Extract the (x, y) coordinate from the center of the cell holding the provided text.  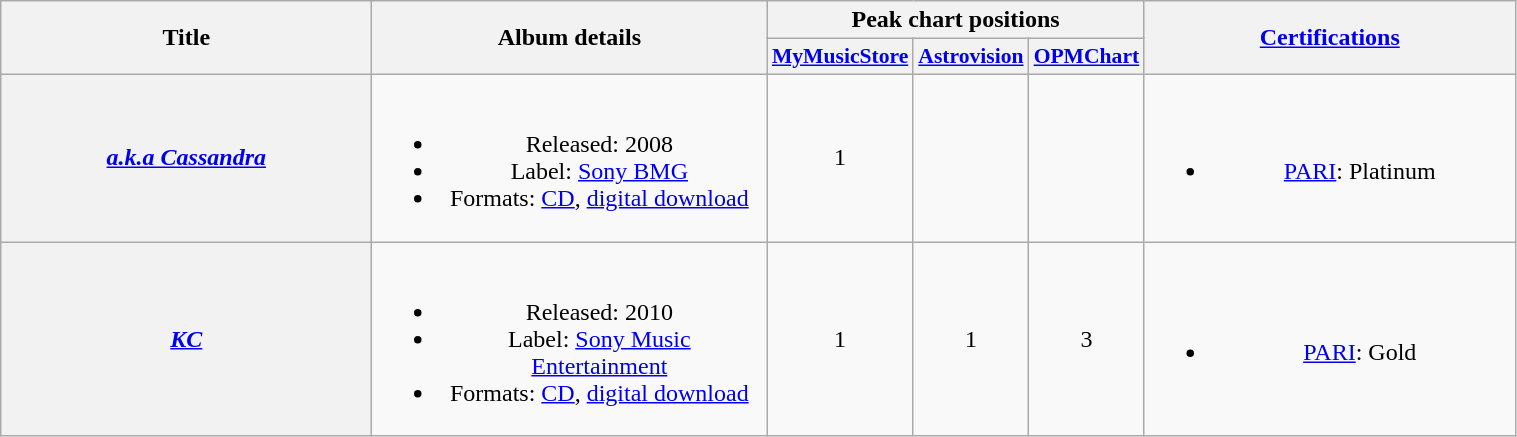
Album details (570, 38)
Released: 2008Label: Sony BMGFormats: CD, digital download (570, 158)
3 (1087, 339)
KC (186, 339)
Certifications (1330, 38)
Title (186, 38)
MyMusicStore (840, 57)
Peak chart positions (956, 20)
a.k.a Cassandra (186, 158)
PARI: Gold (1330, 339)
Released: 2010Label: Sony Music EntertainmentFormats: CD, digital download (570, 339)
PARI: Platinum (1330, 158)
Astrovision (970, 57)
OPMChart (1087, 57)
